Search for the cell housing the specified text and yield its [X, Y] center coordinate. 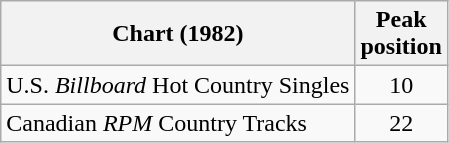
U.S. Billboard Hot Country Singles [178, 85]
Peakposition [401, 34]
Canadian RPM Country Tracks [178, 123]
Chart (1982) [178, 34]
10 [401, 85]
22 [401, 123]
